Provide the [x, y] coordinate of the cell's center where the given text is located.  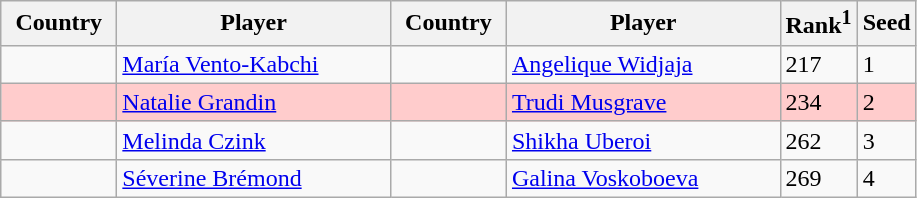
1 [886, 64]
2 [886, 102]
Rank1 [818, 24]
4 [886, 178]
3 [886, 140]
Galina Voskoboeva [643, 178]
269 [818, 178]
217 [818, 64]
262 [818, 140]
Melinda Czink [254, 140]
Seed [886, 24]
Trudi Musgrave [643, 102]
Natalie Grandin [254, 102]
María Vento-Kabchi [254, 64]
Séverine Brémond [254, 178]
234 [818, 102]
Angelique Widjaja [643, 64]
Shikha Uberoi [643, 140]
